Detect which cell encompasses the target text, then output its (x, y) center coordinate. 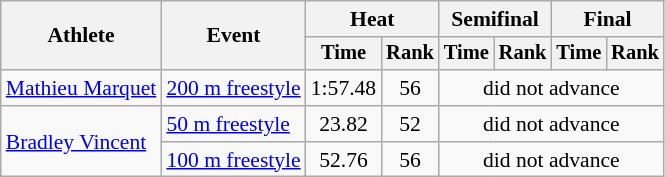
Bradley Vincent (82, 142)
1:57.48 (344, 88)
56 (410, 88)
Final (607, 19)
Mathieu Marquet (82, 88)
200 m freestyle (233, 88)
52 (410, 124)
23.82 (344, 124)
Athlete (82, 36)
Event (233, 36)
Semifinal (495, 19)
Heat (372, 19)
50 m freestyle (233, 124)
